Identify which cell holds the provided text, then report its [x, y] central coordinate. 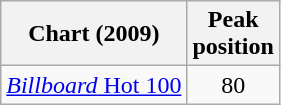
Peakposition [233, 34]
Billboard Hot 100 [94, 85]
Chart (2009) [94, 34]
80 [233, 85]
